Detect which cell encompasses the target text, then output its (x, y) center coordinate. 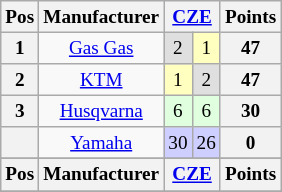
Yamaha (102, 143)
3 (20, 111)
0 (250, 143)
KTM (102, 80)
Husqvarna (102, 111)
Gas Gas (102, 48)
26 (206, 143)
